Capture the cell that displays the provided text and extract its (x, y) central coordinate. 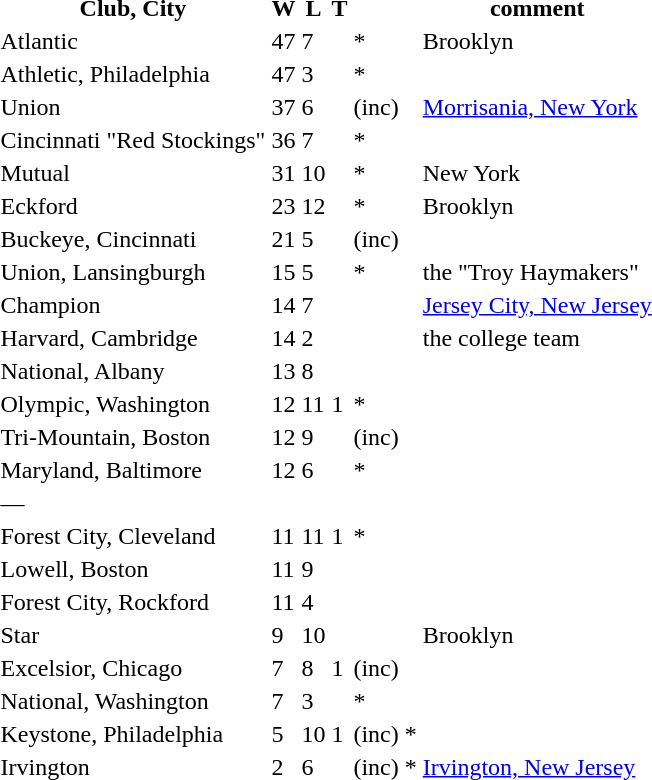
2 (314, 338)
21 (284, 239)
(inc) * (385, 734)
23 (284, 206)
4 (314, 602)
13 (284, 371)
36 (284, 140)
37 (284, 107)
31 (284, 173)
15 (284, 272)
